Find where the given text appears and provide that cell's center as (X, Y) coordinate. 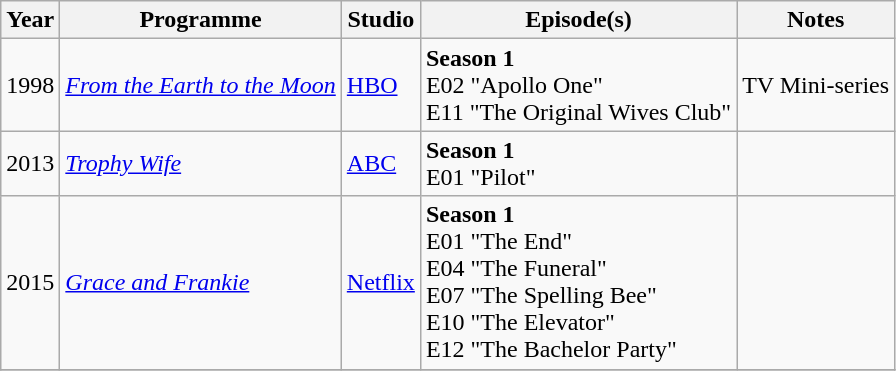
Trophy Wife (200, 164)
1998 (30, 85)
Studio (380, 20)
Season 1E01 "Pilot" (578, 164)
TV Mini-series (816, 85)
HBO (380, 85)
Season 1E01 "The End"E04 "The Funeral"E07 "The Spelling Bee"E10 "The Elevator"E12 "The Bachelor Party" (578, 282)
Year (30, 20)
2013 (30, 164)
Season 1E02 "Apollo One"E11 "The Original Wives Club" (578, 85)
Notes (816, 20)
Programme (200, 20)
From the Earth to the Moon (200, 85)
ABC (380, 164)
Grace and Frankie (200, 282)
Netflix (380, 282)
2015 (30, 282)
Episode(s) (578, 20)
